For the text-containing cell, return its midpoint in (X, Y) coordinate format. 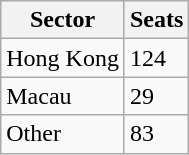
83 (156, 134)
29 (156, 96)
Hong Kong (63, 58)
Macau (63, 96)
Seats (156, 20)
124 (156, 58)
Other (63, 134)
Sector (63, 20)
